Search for the cell housing the specified text and yield its (X, Y) center coordinate. 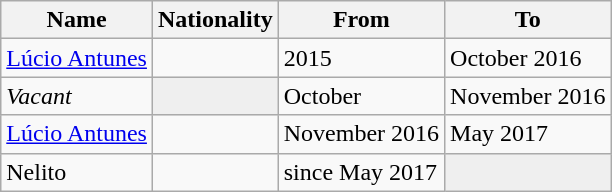
May 2017 (528, 134)
Vacant (77, 96)
October 2016 (528, 58)
2015 (361, 58)
Nelito (77, 172)
Nationality (215, 20)
Name (77, 20)
October (361, 96)
From (361, 20)
To (528, 20)
since May 2017 (361, 172)
